Find where the given text appears and provide that cell's center as (x, y) coordinate. 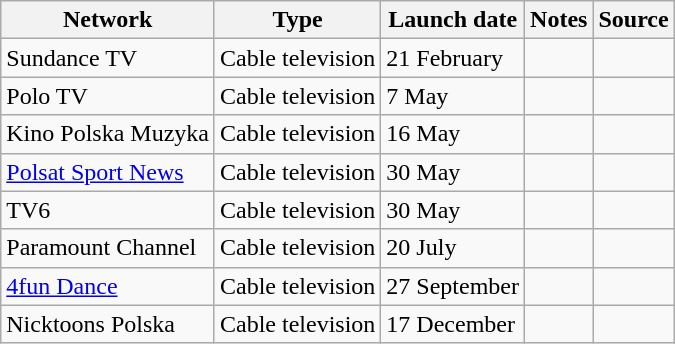
Network (108, 20)
Sundance TV (108, 58)
Polo TV (108, 96)
27 September (453, 286)
Paramount Channel (108, 248)
TV6 (108, 210)
17 December (453, 324)
Kino Polska Muzyka (108, 134)
Launch date (453, 20)
Polsat Sport News (108, 172)
Type (297, 20)
20 July (453, 248)
7 May (453, 96)
4fun Dance (108, 286)
16 May (453, 134)
Source (634, 20)
Notes (559, 20)
Nicktoons Polska (108, 324)
21 February (453, 58)
